Determine the (X, Y) coordinate at the center of the cell enclosing the given text.  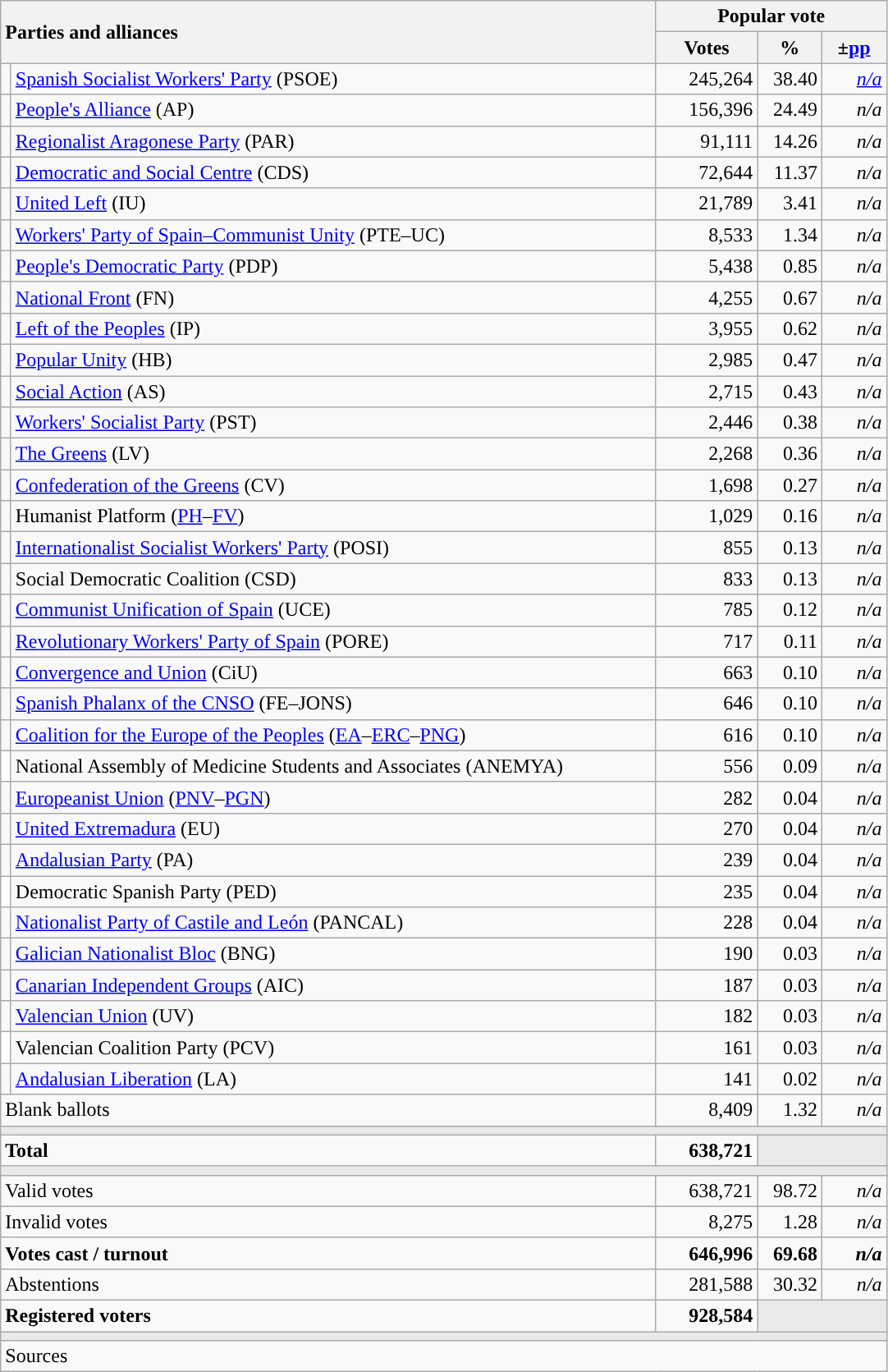
646 (707, 704)
Parties and alliances (328, 32)
Popular vote (771, 16)
1.28 (790, 1222)
98.72 (790, 1191)
Convergence and Union (CiU) (333, 672)
72,644 (707, 172)
Coalition for the Europe of the Peoples (EA–ERC–PNG) (333, 735)
3.41 (790, 204)
141 (707, 1079)
Blank ballots (328, 1110)
2,446 (707, 423)
717 (707, 641)
0.02 (790, 1079)
0.16 (790, 516)
0.12 (790, 610)
239 (707, 860)
National Front (FN) (333, 297)
Canarian Independent Groups (AIC) (333, 985)
182 (707, 1016)
1.32 (790, 1110)
156,396 (707, 110)
0.85 (790, 266)
Humanist Platform (PH–FV) (333, 516)
270 (707, 828)
Valencian Coalition Party (PCV) (333, 1048)
National Assembly of Medicine Students and Associates (ANEMYA) (333, 766)
282 (707, 797)
38.40 (790, 79)
785 (707, 610)
11.37 (790, 172)
14.26 (790, 141)
855 (707, 548)
United Left (IU) (333, 204)
Votes cast / turnout (328, 1253)
30.32 (790, 1284)
Invalid votes (328, 1222)
Spanish Socialist Workers' Party (PSOE) (333, 79)
Registered voters (328, 1315)
833 (707, 579)
Sources (443, 1356)
928,584 (707, 1315)
Social Action (AS) (333, 392)
Valid votes (328, 1191)
616 (707, 735)
Democratic and Social Centre (CDS) (333, 172)
Internationalist Socialist Workers' Party (POSI) (333, 548)
The Greens (LV) (333, 454)
Andalusian Liberation (LA) (333, 1079)
% (790, 48)
21,789 (707, 204)
Regionalist Aragonese Party (PAR) (333, 141)
187 (707, 985)
1,698 (707, 485)
235 (707, 891)
Abstentions (328, 1284)
Europeanist Union (PNV–PGN) (333, 797)
Workers' Socialist Party (PST) (333, 423)
0.47 (790, 360)
0.27 (790, 485)
Andalusian Party (PA) (333, 860)
Revolutionary Workers' Party of Spain (PORE) (333, 641)
1.34 (790, 235)
281,588 (707, 1284)
Valencian Union (UV) (333, 1016)
1,029 (707, 516)
4,255 (707, 297)
2,715 (707, 392)
0.38 (790, 423)
3,955 (707, 328)
0.67 (790, 297)
0.43 (790, 392)
190 (707, 954)
Total (328, 1150)
228 (707, 923)
2,268 (707, 454)
245,264 (707, 79)
People's Democratic Party (PDP) (333, 266)
556 (707, 766)
8,275 (707, 1222)
2,985 (707, 360)
Social Democratic Coalition (CSD) (333, 579)
Confederation of the Greens (CV) (333, 485)
Workers' Party of Spain–Communist Unity (PTE–UC) (333, 235)
646,996 (707, 1253)
0.09 (790, 766)
0.62 (790, 328)
663 (707, 672)
91,111 (707, 141)
8,409 (707, 1110)
United Extremadura (EU) (333, 828)
People's Alliance (AP) (333, 110)
Votes (707, 48)
Galician Nationalist Bloc (BNG) (333, 954)
Nationalist Party of Castile and León (PANCAL) (333, 923)
Popular Unity (HB) (333, 360)
Spanish Phalanx of the CNSO (FE–JONS) (333, 704)
Democratic Spanish Party (PED) (333, 891)
0.36 (790, 454)
5,438 (707, 266)
161 (707, 1048)
8,533 (707, 235)
0.11 (790, 641)
69.68 (790, 1253)
24.49 (790, 110)
Communist Unification of Spain (UCE) (333, 610)
±pp (854, 48)
Left of the Peoples (IP) (333, 328)
